Identify which cell holds the provided text, then report its (x, y) central coordinate. 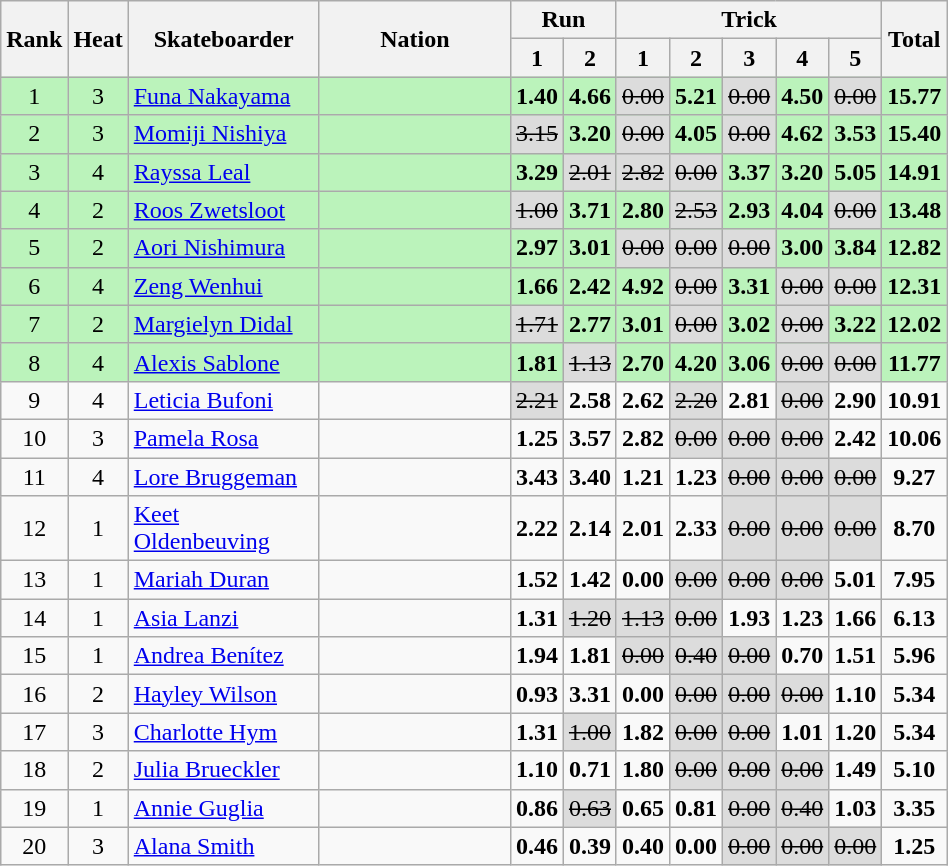
20 (34, 846)
Rank (34, 39)
2.22 (536, 528)
9.27 (914, 477)
Total (914, 39)
Asia Lanzi (224, 618)
Leticia Bufoni (224, 400)
0.65 (642, 808)
Momiji Nishiya (224, 134)
10.91 (914, 400)
1.94 (536, 656)
8 (34, 362)
3.71 (590, 210)
7.95 (914, 580)
Alexis Sablone (224, 362)
3.15 (536, 134)
16 (34, 694)
10.06 (914, 438)
Keet Oldenbeuving (224, 528)
2.53 (696, 210)
5.05 (856, 172)
3.22 (856, 324)
4.92 (642, 286)
1.80 (642, 770)
14.91 (914, 172)
Andrea Benítez (224, 656)
12.82 (914, 248)
5.21 (696, 96)
15.77 (914, 96)
1.03 (856, 808)
4.50 (802, 96)
2.62 (642, 400)
0.46 (536, 846)
Run (563, 20)
3.53 (856, 134)
Mariah Duran (224, 580)
0.70 (802, 656)
9 (34, 400)
6.13 (914, 618)
3.35 (914, 808)
1.49 (856, 770)
0.86 (536, 808)
12.02 (914, 324)
5.10 (914, 770)
3.29 (536, 172)
3.06 (750, 362)
1.42 (590, 580)
0.93 (536, 694)
2.97 (536, 248)
Lore Bruggeman (224, 477)
Margielyn Didal (224, 324)
18 (34, 770)
Alana Smith (224, 846)
Roos Zwetsloot (224, 210)
1.51 (856, 656)
15 (34, 656)
2.58 (590, 400)
4.05 (696, 134)
7 (34, 324)
Skateboarder (224, 39)
19 (34, 808)
2.21 (536, 400)
4.04 (802, 210)
5.01 (856, 580)
2.81 (750, 400)
2.77 (590, 324)
Funa Nakayama (224, 96)
2.14 (590, 528)
0.63 (590, 808)
Rayssa Leal (224, 172)
1.01 (802, 732)
Aori Nishimura (224, 248)
0.39 (590, 846)
4.66 (590, 96)
2.70 (642, 362)
17 (34, 732)
2.93 (750, 210)
4.20 (696, 362)
Nation (414, 39)
3.57 (590, 438)
1.21 (642, 477)
3.84 (856, 248)
1.82 (642, 732)
11 (34, 477)
3.37 (750, 172)
13.48 (914, 210)
2.80 (642, 210)
6 (34, 286)
Pamela Rosa (224, 438)
8.70 (914, 528)
Heat (98, 39)
1.71 (536, 324)
12 (34, 528)
12.31 (914, 286)
2.90 (856, 400)
13 (34, 580)
Zeng Wenhui (224, 286)
0.71 (590, 770)
0.81 (696, 808)
14 (34, 618)
Trick (748, 20)
3.43 (536, 477)
4.62 (802, 134)
10 (34, 438)
1.93 (750, 618)
3.00 (802, 248)
Hayley Wilson (224, 694)
3.40 (590, 477)
15.40 (914, 134)
11.77 (914, 362)
Annie Guglia (224, 808)
3.02 (750, 324)
Charlotte Hym (224, 732)
5.96 (914, 656)
1.40 (536, 96)
1.52 (536, 580)
2.20 (696, 400)
2.33 (696, 528)
Julia Brueckler (224, 770)
